Return (x, y) of the center of cell containing provided text 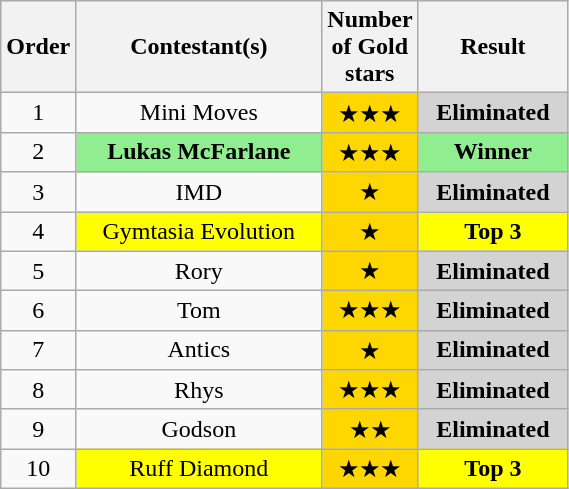
4 (38, 232)
10 (38, 469)
Winner (493, 152)
5 (38, 271)
Tom (199, 311)
7 (38, 350)
6 (38, 311)
Ruff Diamond (199, 469)
Contestant(s) (199, 47)
9 (38, 429)
8 (38, 390)
IMD (199, 192)
2 (38, 152)
1 (38, 113)
Rory (199, 271)
Godson (199, 429)
3 (38, 192)
★★ (370, 429)
Order (38, 47)
Mini Moves (199, 113)
Lukas McFarlane (199, 152)
Number of Gold stars (370, 47)
Result (493, 47)
Antics (199, 350)
Rhys (199, 390)
Gymtasia Evolution (199, 232)
